Identify which cell holds the provided text, then report its [X, Y] central coordinate. 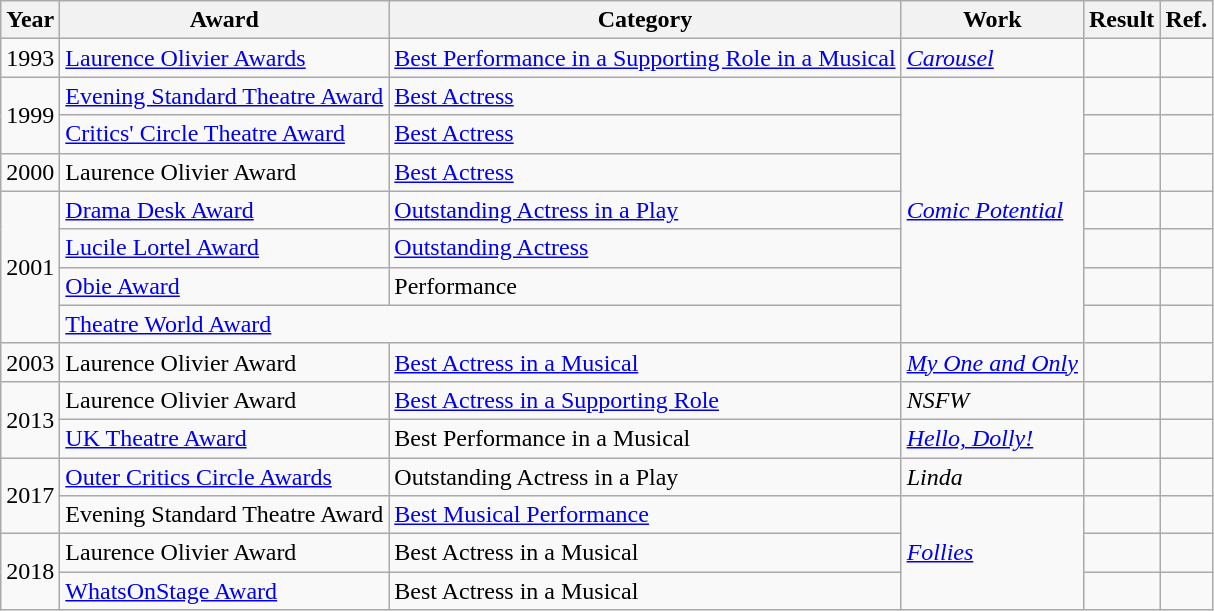
Result [1121, 20]
Ref. [1186, 20]
2018 [30, 572]
Category [645, 20]
Best Performance in a Supporting Role in a Musical [645, 58]
Critics' Circle Theatre Award [224, 134]
Linda [992, 477]
Comic Potential [992, 210]
Award [224, 20]
Best Actress in a Supporting Role [645, 400]
Follies [992, 553]
Performance [645, 286]
2013 [30, 419]
Laurence Olivier Awards [224, 58]
Outer Critics Circle Awards [224, 477]
NSFW [992, 400]
Best Performance in a Musical [645, 438]
Obie Award [224, 286]
Year [30, 20]
My One and Only [992, 362]
2001 [30, 267]
Lucile Lortel Award [224, 248]
2000 [30, 172]
2017 [30, 496]
1993 [30, 58]
UK Theatre Award [224, 438]
Hello, Dolly! [992, 438]
2003 [30, 362]
Work [992, 20]
Outstanding Actress [645, 248]
Theatre World Award [480, 324]
Carousel [992, 58]
Best Musical Performance [645, 515]
WhatsOnStage Award [224, 591]
1999 [30, 115]
Drama Desk Award [224, 210]
